Provide the [X, Y] coordinate of the cell's center where the given text is located.  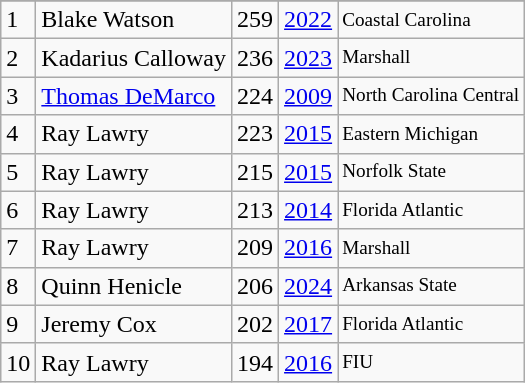
4 [18, 134]
2023 [308, 58]
Coastal Carolina [431, 20]
3 [18, 96]
Norfolk State [431, 172]
10 [18, 362]
2009 [308, 96]
Arkansas State [431, 286]
7 [18, 248]
259 [254, 20]
Blake Watson [134, 20]
2 [18, 58]
224 [254, 96]
202 [254, 324]
223 [254, 134]
6 [18, 210]
Quinn Henicle [134, 286]
213 [254, 210]
194 [254, 362]
Eastern Michigan [431, 134]
8 [18, 286]
Thomas DeMarco [134, 96]
Jeremy Cox [134, 324]
5 [18, 172]
Kadarius Calloway [134, 58]
2022 [308, 20]
236 [254, 58]
9 [18, 324]
2024 [308, 286]
2014 [308, 210]
2017 [308, 324]
215 [254, 172]
North Carolina Central [431, 96]
209 [254, 248]
1 [18, 20]
206 [254, 286]
FIU [431, 362]
